Search for the cell housing the specified text and yield its (X, Y) center coordinate. 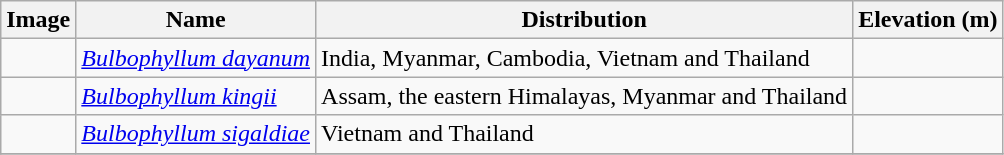
India, Myanmar, Cambodia, Vietnam and Thailand (584, 58)
Name (196, 20)
Bulbophyllum sigaldiae (196, 134)
Image (38, 20)
Assam, the eastern Himalayas, Myanmar and Thailand (584, 96)
Bulbophyllum kingii (196, 96)
Elevation (m) (928, 20)
Vietnam and Thailand (584, 134)
Distribution (584, 20)
Bulbophyllum dayanum (196, 58)
